Output the (X, Y) coordinate of the center of the cell containing the given text.  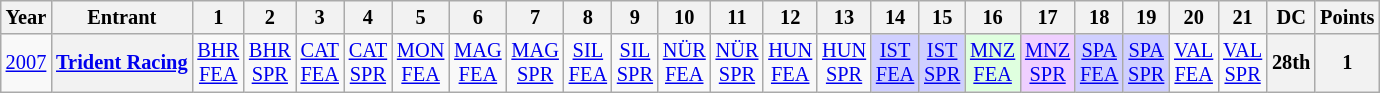
MAGFEA (478, 63)
Year (26, 17)
14 (895, 17)
SPASPR (1146, 63)
15 (942, 17)
CATSPR (368, 63)
MONFEA (420, 63)
ISTFEA (895, 63)
3 (320, 17)
9 (635, 17)
BHRSPR (270, 63)
NÜRFEA (684, 63)
VALFEA (1194, 63)
11 (738, 17)
4 (368, 17)
SILSPR (635, 63)
HUNFEA (790, 63)
DC (1291, 17)
28th (1291, 63)
SPAFEA (1099, 63)
HUNSPR (844, 63)
12 (790, 17)
10 (684, 17)
Points (1347, 17)
20 (1194, 17)
SILFEA (588, 63)
MNZFEA (992, 63)
Entrant (122, 17)
MAGSPR (536, 63)
MNZSPR (1048, 63)
VALSPR (1242, 63)
CATFEA (320, 63)
16 (992, 17)
2007 (26, 63)
5 (420, 17)
2 (270, 17)
17 (1048, 17)
NÜRSPR (738, 63)
BHRFEA (218, 63)
6 (478, 17)
Trident Racing (122, 63)
7 (536, 17)
13 (844, 17)
ISTSPR (942, 63)
19 (1146, 17)
18 (1099, 17)
21 (1242, 17)
8 (588, 17)
